Return (x, y) of the center of cell containing provided text 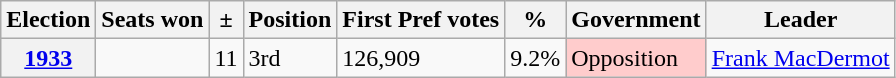
Election (48, 20)
Position (290, 20)
± (226, 20)
Frank MacDermot (800, 58)
1933 (48, 58)
Government (636, 20)
9.2% (536, 58)
Seats won (152, 20)
11 (226, 58)
126,909 (421, 58)
3rd (290, 58)
Leader (800, 20)
Opposition (636, 58)
First Pref votes (421, 20)
% (536, 20)
